Extract the [X, Y] coordinate from the center of the cell holding the provided text.  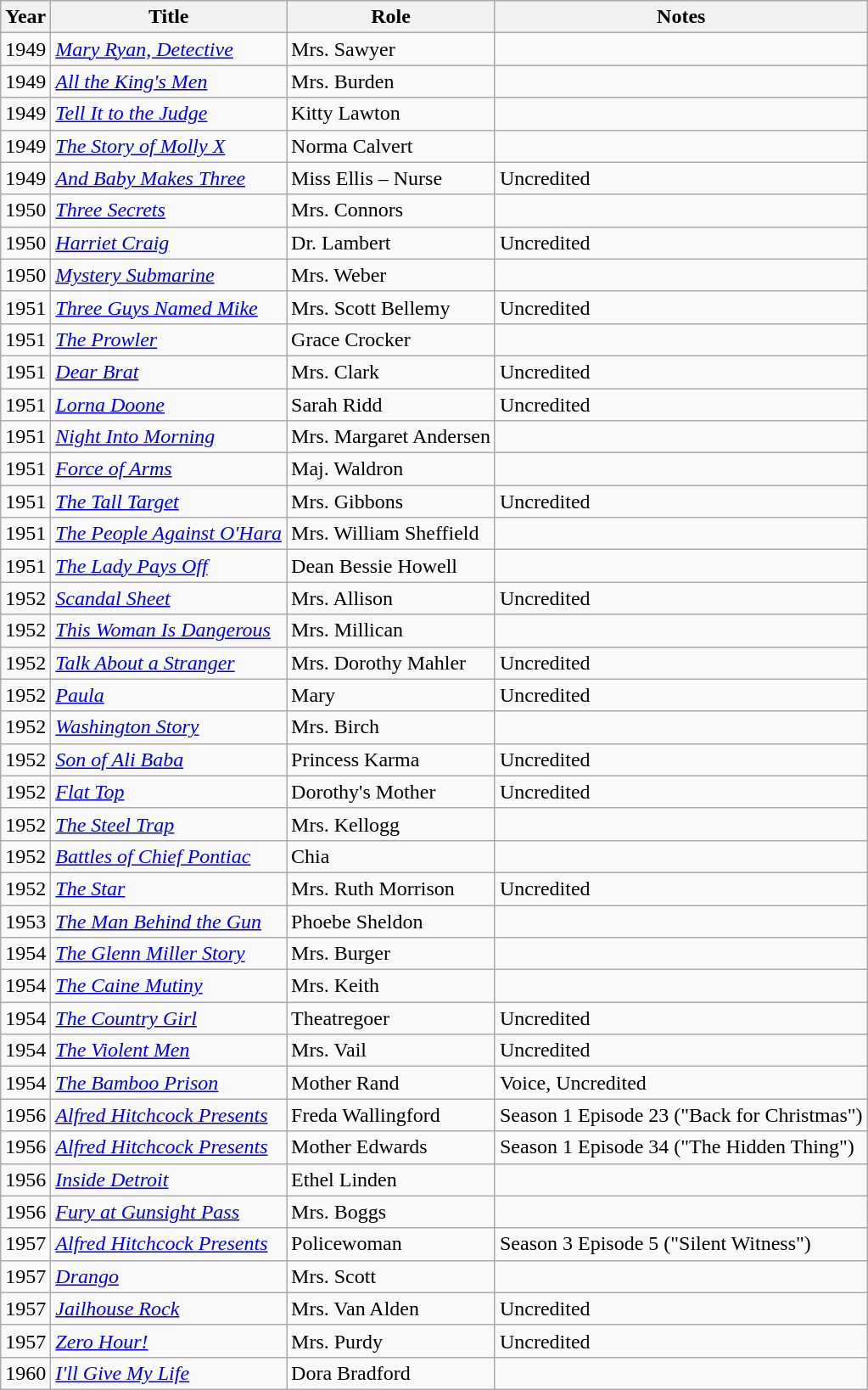
And Baby Makes Three [169, 178]
Chia [391, 856]
Scandal Sheet [169, 598]
Maj. Waldron [391, 469]
Zero Hour! [169, 1341]
Season 1 Episode 23 ("Back for Christmas") [680, 1115]
Mrs. Gibbons [391, 502]
Mother Rand [391, 1083]
Harriet Craig [169, 243]
All the King's Men [169, 81]
Voice, Uncredited [680, 1083]
Dr. Lambert [391, 243]
The Story of Molly X [169, 146]
Inside Detroit [169, 1180]
Policewoman [391, 1244]
The Tall Target [169, 502]
Season 3 Episode 5 ("Silent Witness") [680, 1244]
The Violent Men [169, 1051]
Mrs. Dorothy Mahler [391, 663]
Jailhouse Rock [169, 1309]
The Glenn Miller Story [169, 954]
Drango [169, 1276]
Mrs. Margaret Andersen [391, 437]
Mrs. Scott Bellemy [391, 307]
The Steel Trap [169, 824]
Tell It to the Judge [169, 114]
Notes [680, 17]
Role [391, 17]
Title [169, 17]
Dorothy's Mother [391, 792]
The Country Girl [169, 1018]
The Star [169, 888]
This Woman Is Dangerous [169, 631]
Paula [169, 695]
Force of Arms [169, 469]
Mystery Submarine [169, 275]
Year [25, 17]
Mrs. Van Alden [391, 1309]
Flat Top [169, 792]
Mrs. Connors [391, 210]
Mother Edwards [391, 1147]
Grace Crocker [391, 339]
Mrs. Sawyer [391, 49]
Fury at Gunsight Pass [169, 1212]
1953 [25, 921]
Mrs. Ruth Morrison [391, 888]
Phoebe Sheldon [391, 921]
Night Into Morning [169, 437]
The Prowler [169, 339]
Kitty Lawton [391, 114]
Mrs. Allison [391, 598]
Dora Bradford [391, 1373]
Washington Story [169, 727]
Lorna Doone [169, 405]
Mrs. Boggs [391, 1212]
Dear Brat [169, 372]
Mrs. Clark [391, 372]
Season 1 Episode 34 ("The Hidden Thing") [680, 1147]
I'll Give My Life [169, 1373]
Princess Karma [391, 759]
Three Guys Named Mike [169, 307]
Mrs. Burden [391, 81]
Mrs. Burger [391, 954]
The Bamboo Prison [169, 1083]
Norma Calvert [391, 146]
Mrs. William Sheffield [391, 534]
Mrs. Millican [391, 631]
Mrs. Weber [391, 275]
Miss Ellis – Nurse [391, 178]
Mrs. Scott [391, 1276]
Theatregoer [391, 1018]
The Man Behind the Gun [169, 921]
Freda Wallingford [391, 1115]
The Caine Mutiny [169, 986]
Dean Bessie Howell [391, 566]
Mrs. Kellogg [391, 824]
Three Secrets [169, 210]
Mrs. Keith [391, 986]
1960 [25, 1373]
Battles of Chief Pontiac [169, 856]
The Lady Pays Off [169, 566]
Sarah Ridd [391, 405]
Mary [391, 695]
Mrs. Purdy [391, 1341]
Son of Ali Baba [169, 759]
Mrs. Birch [391, 727]
Mary Ryan, Detective [169, 49]
The People Against O'Hara [169, 534]
Ethel Linden [391, 1180]
Talk About a Stranger [169, 663]
Mrs. Vail [391, 1051]
